For the text-containing cell, return its midpoint in (X, Y) coordinate format. 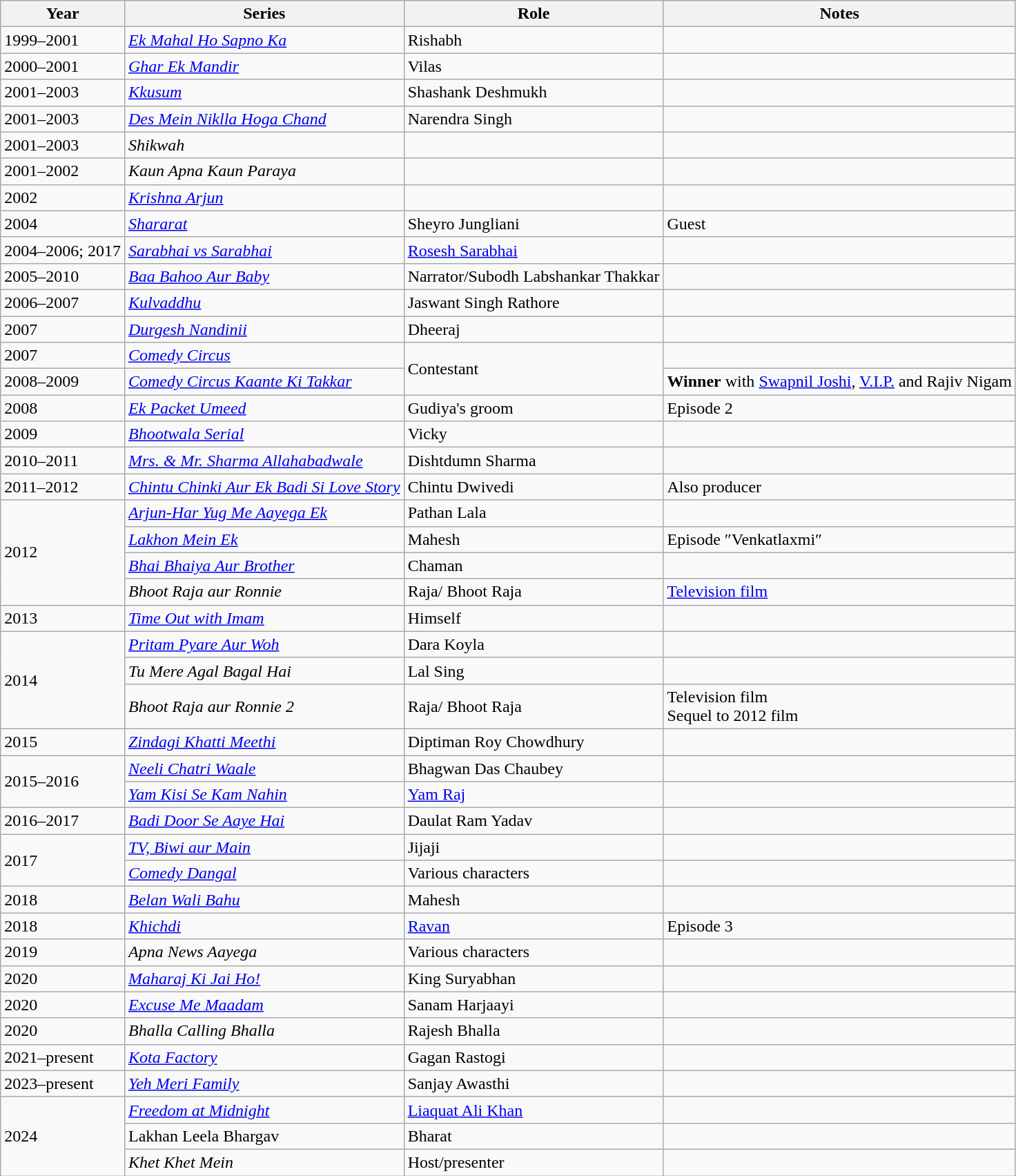
Bhai Bhaiya Aur Brother (264, 566)
Lakhan Leela Bhargav (264, 1136)
Bhoot Raja aur Ronnie 2 (264, 706)
Apna News Aayega (264, 952)
Also producer (839, 487)
2024 (63, 1136)
Shikwah (264, 145)
Sheyro Jungliani (534, 224)
2002 (63, 197)
2021–present (63, 1057)
2008–2009 (63, 382)
Comedy Dangal (264, 874)
Dheeraj (534, 329)
Bhoot Raja aur Ronnie (264, 592)
2023–present (63, 1083)
2009 (63, 434)
Maharaj Ki Jai Ho! (264, 979)
2017 (63, 860)
2011–2012 (63, 487)
Mrs. & Mr. Sharma Allahabadwale (264, 461)
Vicky (534, 434)
Shashank Deshmukh (534, 93)
Vilas (534, 66)
2010–2011 (63, 461)
Rishabh (534, 40)
Zindagi Khatti Meethi (264, 742)
Kkusum (264, 93)
Bhootwala Serial (264, 434)
Episode ″Venkatlaxmi″ (839, 539)
Contestant (534, 369)
Yam Raj (534, 795)
2012 (63, 552)
Television filmSequel to 2012 film (839, 706)
2019 (63, 952)
Ek Mahal Ho Sapno Ka (264, 40)
Host/presenter (534, 1162)
Kulvaddhu (264, 302)
Neeli Chatri Waale (264, 769)
Chaman (534, 566)
Kota Factory (264, 1057)
Daulat Ram Yadav (534, 821)
2004–2006; 2017 (63, 250)
2015 (63, 742)
Episode 2 (839, 408)
Bhagwan Das Chaubey (534, 769)
Rajesh Bhalla (534, 1031)
Role (534, 14)
Sanjay Awasthi (534, 1083)
Himself (534, 618)
Television film (839, 592)
Dara Koyla (534, 644)
Chintu Chinki Aur Ek Badi Si Love Story (264, 487)
Series (264, 14)
Gudiya's groom (534, 408)
Lal Sing (534, 671)
Kaun Apna Kaun Paraya (264, 171)
Yam Kisi Se Kam Nahin (264, 795)
Narrator/Subodh Labshankar Thakkar (534, 276)
Pritam Pyare Aur Woh (264, 644)
Ek Packet Umeed (264, 408)
2016–2017 (63, 821)
Chintu Dwivedi (534, 487)
Liaquat Ali Khan (534, 1110)
2006–2007 (63, 302)
2008 (63, 408)
Jijaji (534, 847)
Des Mein Niklla Hoga Chand (264, 119)
Durgesh Nandinii (264, 329)
Comedy Circus Kaante Ki Takkar (264, 382)
Rosesh Sarabhai (534, 250)
1999–2001 (63, 40)
Dishtdumn Sharma (534, 461)
Freedom at Midnight (264, 1110)
Notes (839, 14)
Badi Door Se Aaye Hai (264, 821)
Pathan Lala (534, 513)
2000–2001 (63, 66)
Gagan Rastogi (534, 1057)
King Suryabhan (534, 979)
Guest (839, 224)
Yeh Meri Family (264, 1083)
Krishna Arjun (264, 197)
Year (63, 14)
Diptiman Roy Chowdhury (534, 742)
Khet Khet Mein (264, 1162)
Narendra Singh (534, 119)
Ghar Ek Mandir (264, 66)
Jaswant Singh Rathore (534, 302)
Baa Bahoo Aur Baby (264, 276)
TV, Biwi aur Main (264, 847)
Bharat (534, 1136)
Time Out with Imam (264, 618)
Comedy Circus (264, 356)
2013 (63, 618)
Ravan (534, 926)
Shararat (264, 224)
Winner with Swapnil Joshi, V.I.P. and Rajiv Nigam (839, 382)
2005–2010 (63, 276)
2014 (63, 679)
Tu Mere Agal Bagal Hai (264, 671)
Bhalla Calling Bhalla (264, 1031)
Episode 3 (839, 926)
Belan Wali Bahu (264, 900)
Khichdi (264, 926)
2004 (63, 224)
Arjun-Har Yug Me Aayega Ek (264, 513)
Sanam Harjaayi (534, 1005)
Sarabhai vs Sarabhai (264, 250)
Lakhon Mein Ek (264, 539)
2015–2016 (63, 782)
2001–2002 (63, 171)
Excuse Me Maadam (264, 1005)
